Output the (x, y) coordinate of the center of the cell containing the given text.  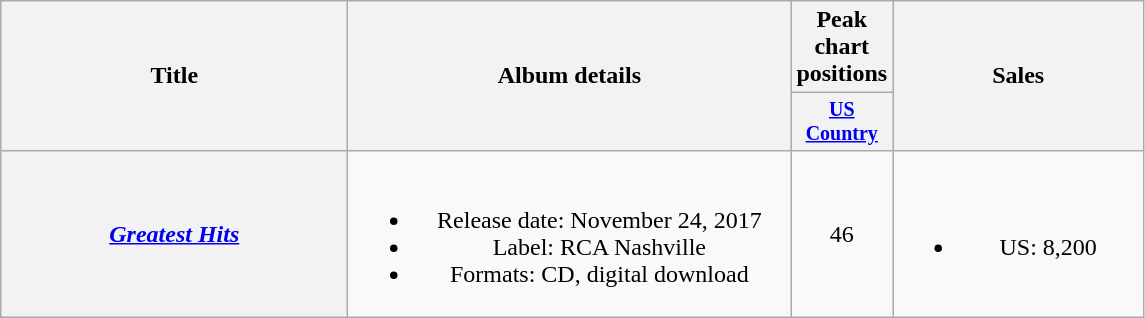
US: 8,200 (1018, 234)
Album details (570, 76)
Title (174, 76)
Release date: November 24, 2017Label: RCA NashvilleFormats: CD, digital download (570, 234)
US Country (842, 122)
Greatest Hits (174, 234)
Sales (1018, 76)
46 (842, 234)
Peak chart positions (842, 47)
